Find where the given text appears and provide that cell's center as (X, Y) coordinate. 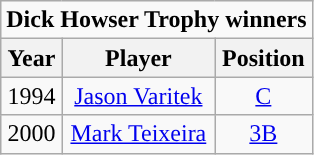
Year (32, 58)
Position (264, 58)
Jason Varitek (138, 96)
1994 (32, 96)
Mark Teixeira (138, 134)
3B (264, 134)
C (264, 96)
2000 (32, 134)
Player (138, 58)
Dick Howser Trophy winners (156, 20)
